Search for the cell housing the specified text and yield its [X, Y] center coordinate. 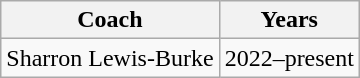
Coach [110, 20]
Sharron Lewis-Burke [110, 58]
Years [289, 20]
2022–present [289, 58]
